Provide the (x, y) coordinate of the cell's center where the given text is located.  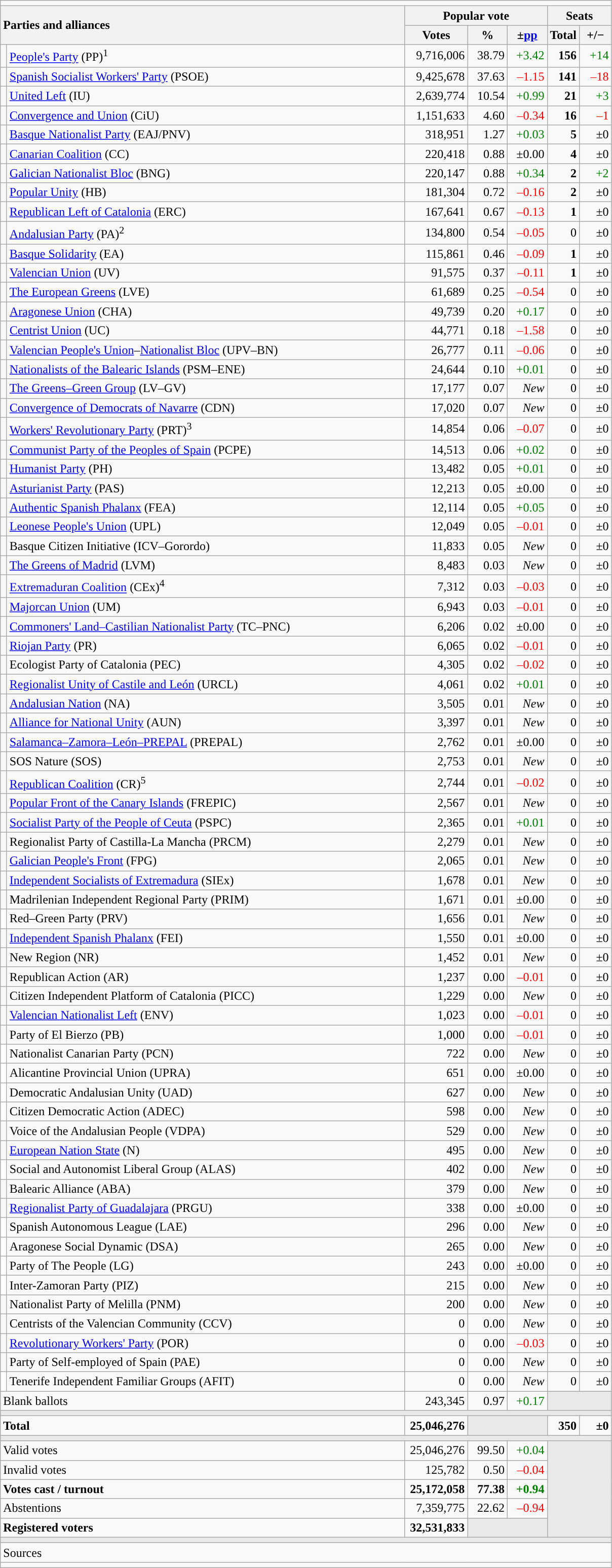
32,531,833 (436, 1527)
Party of Self-employed of Spain (PAE) (206, 1362)
±pp (527, 35)
Centrist Union (UC) (206, 331)
3,397 (436, 723)
350 (563, 1426)
77.38 (487, 1489)
Independent Spanish Phalanx (FEI) (206, 938)
4,305 (436, 665)
Votes (436, 35)
People's Party (PP)1 (206, 56)
+2 (596, 173)
6,206 (436, 626)
11,833 (436, 546)
–0.94 (527, 1508)
The Greens of Madrid (LVM) (206, 565)
17,020 (436, 408)
4 (563, 154)
2,744 (436, 782)
Parties and alliances (203, 25)
134,800 (436, 233)
Popular Front of the Canary Islands (FREPIC) (206, 803)
2,762 (436, 742)
–0.54 (527, 292)
1,550 (436, 938)
Ecologist Party of Catalonia (PEC) (206, 665)
+0.34 (527, 173)
7,312 (436, 586)
Nationalist Canarian Party (PCN) (206, 1054)
0.54 (487, 233)
Popular Unity (HB) (206, 192)
651 (436, 1073)
0.97 (487, 1401)
495 (436, 1150)
–18 (596, 76)
12,114 (436, 507)
–1.15 (527, 76)
Madrilenian Independent Regional Party (PRIM) (206, 899)
14,513 (436, 450)
2,753 (436, 761)
0.10 (487, 369)
627 (436, 1092)
Andalusian Party (PA)2 (206, 233)
Abstentions (203, 1508)
Majorcan Union (UM) (206, 607)
2,567 (436, 803)
25,172,058 (436, 1489)
37.63 (487, 76)
61,689 (436, 292)
167,641 (436, 212)
0.67 (487, 212)
Popular vote (476, 16)
–0.09 (527, 254)
Spanish Socialist Workers' Party (PSOE) (206, 76)
5 (563, 135)
–0.13 (527, 212)
99.50 (487, 1451)
220,418 (436, 154)
Seats (580, 16)
European Nation State (N) (206, 1150)
598 (436, 1112)
529 (436, 1131)
10.54 (487, 96)
Valencian Union (UV) (206, 273)
Riojan Party (PR) (206, 646)
1,229 (436, 996)
1,023 (436, 1015)
Valencian People's Union–Nationalist Bloc (UPV–BN) (206, 350)
38.79 (487, 56)
200 (436, 1304)
Galician People's Front (FPG) (206, 861)
9,425,678 (436, 76)
Blank ballots (203, 1401)
SOS Nature (SOS) (206, 761)
3,505 (436, 703)
+0.99 (527, 96)
Aragonese Social Dynamic (DSA) (206, 1246)
1,000 (436, 1035)
0.25 (487, 292)
13,482 (436, 469)
6,065 (436, 646)
0.11 (487, 350)
6,943 (436, 607)
Independent Socialists of Extremadura (SIEx) (206, 880)
Workers' Revolutionary Party (PRT)3 (206, 428)
318,951 (436, 135)
21 (563, 96)
Democratic Andalusian Unity (UAD) (206, 1092)
Citizen Democratic Action (ADEC) (206, 1112)
2,365 (436, 822)
0.72 (487, 192)
1,671 (436, 899)
Voice of the Andalusian People (VDPA) (206, 1131)
379 (436, 1189)
2,279 (436, 842)
Regionalist Party of Guadalajara (PRGU) (206, 1208)
+14 (596, 56)
Valid votes (203, 1451)
Convergence and Union (CiU) (206, 115)
Nationalists of the Balearic Islands (PSM–ENE) (206, 369)
Andalusian Nation (NA) (206, 703)
12,213 (436, 488)
–0.05 (527, 233)
+0.94 (527, 1489)
156 (563, 56)
+/− (596, 35)
22.62 (487, 1508)
Citizen Independent Platform of Catalonia (PICC) (206, 996)
Alliance for National Unity (AUN) (206, 723)
–0.07 (527, 428)
7,359,775 (436, 1508)
Balearic Alliance (ABA) (206, 1189)
296 (436, 1227)
1,656 (436, 919)
243,345 (436, 1401)
Regionalist Unity of Castile and León (URCL) (206, 684)
Social and Autonomist Liberal Group (ALAS) (206, 1169)
Votes cast / turnout (203, 1489)
+0.05 (527, 507)
–1 (596, 115)
Authentic Spanish Phalanx (FEA) (206, 507)
Salamanca–Zamora–León–PREPAL (PREPAL) (206, 742)
44,771 (436, 331)
Registered voters (203, 1527)
Valencian Nationalist Left (ENV) (206, 1015)
9,716,006 (436, 56)
Republican Left of Catalonia (ERC) (206, 212)
1,678 (436, 880)
26,777 (436, 350)
United Left (IU) (206, 96)
Extremaduran Coalition (CEx)4 (206, 586)
2,065 (436, 861)
The European Greens (LVE) (206, 292)
Centrists of the Valencian Community (CCV) (206, 1323)
Galician Nationalist Bloc (BNG) (206, 173)
Spanish Autonomous League (LAE) (206, 1227)
New Region (NR) (206, 957)
0.46 (487, 254)
1,452 (436, 957)
Sources (306, 1552)
1,151,633 (436, 115)
Alicantine Provincial Union (UPRA) (206, 1073)
12,049 (436, 527)
16 (563, 115)
0.50 (487, 1470)
Nationalist Party of Melilla (PNM) (206, 1304)
Party of The People (LG) (206, 1266)
14,854 (436, 428)
–0.04 (527, 1470)
243 (436, 1266)
The Greens–Green Group (LV–GV) (206, 388)
2,639,774 (436, 96)
24,644 (436, 369)
Aragonese Union (CHA) (206, 311)
Communist Party of the Peoples of Spain (PCPE) (206, 450)
1.27 (487, 135)
–0.11 (527, 273)
Basque Nationalist Party (EAJ/PNV) (206, 135)
1,237 (436, 976)
Basque Citizen Initiative (ICV–Gorordo) (206, 546)
115,861 (436, 254)
Humanist Party (PH) (206, 469)
+3 (596, 96)
Canarian Coalition (CC) (206, 154)
+0.04 (527, 1451)
49,739 (436, 311)
Republican Action (AR) (206, 976)
–0.16 (527, 192)
Revolutionary Workers' Party (POR) (206, 1343)
402 (436, 1169)
8,483 (436, 565)
141 (563, 76)
0.37 (487, 273)
+0.02 (527, 450)
0.20 (487, 311)
+3.42 (527, 56)
Commoners' Land–Castilian Nationalist Party (TC–PNC) (206, 626)
Red–Green Party (PRV) (206, 919)
4,061 (436, 684)
+0.03 (527, 135)
Basque Solidarity (EA) (206, 254)
Leonese People's Union (UPL) (206, 527)
17,177 (436, 388)
–1.58 (527, 331)
338 (436, 1208)
220,147 (436, 173)
% (487, 35)
181,304 (436, 192)
Regionalist Party of Castilla-La Mancha (PRCM) (206, 842)
4.60 (487, 115)
0.18 (487, 331)
215 (436, 1285)
Party of El Bierzo (PB) (206, 1035)
Tenerife Independent Familiar Groups (AFIT) (206, 1382)
Invalid votes (203, 1470)
Republican Coalition (CR)5 (206, 782)
–0.34 (527, 115)
125,782 (436, 1470)
–0.06 (527, 350)
722 (436, 1054)
Convergence of Democrats of Navarre (CDN) (206, 408)
Inter-Zamoran Party (PIZ) (206, 1285)
Socialist Party of the People of Ceuta (PSPC) (206, 822)
Asturianist Party (PAS) (206, 488)
91,575 (436, 273)
265 (436, 1246)
